Capture the cell that displays the provided text and extract its (x, y) central coordinate. 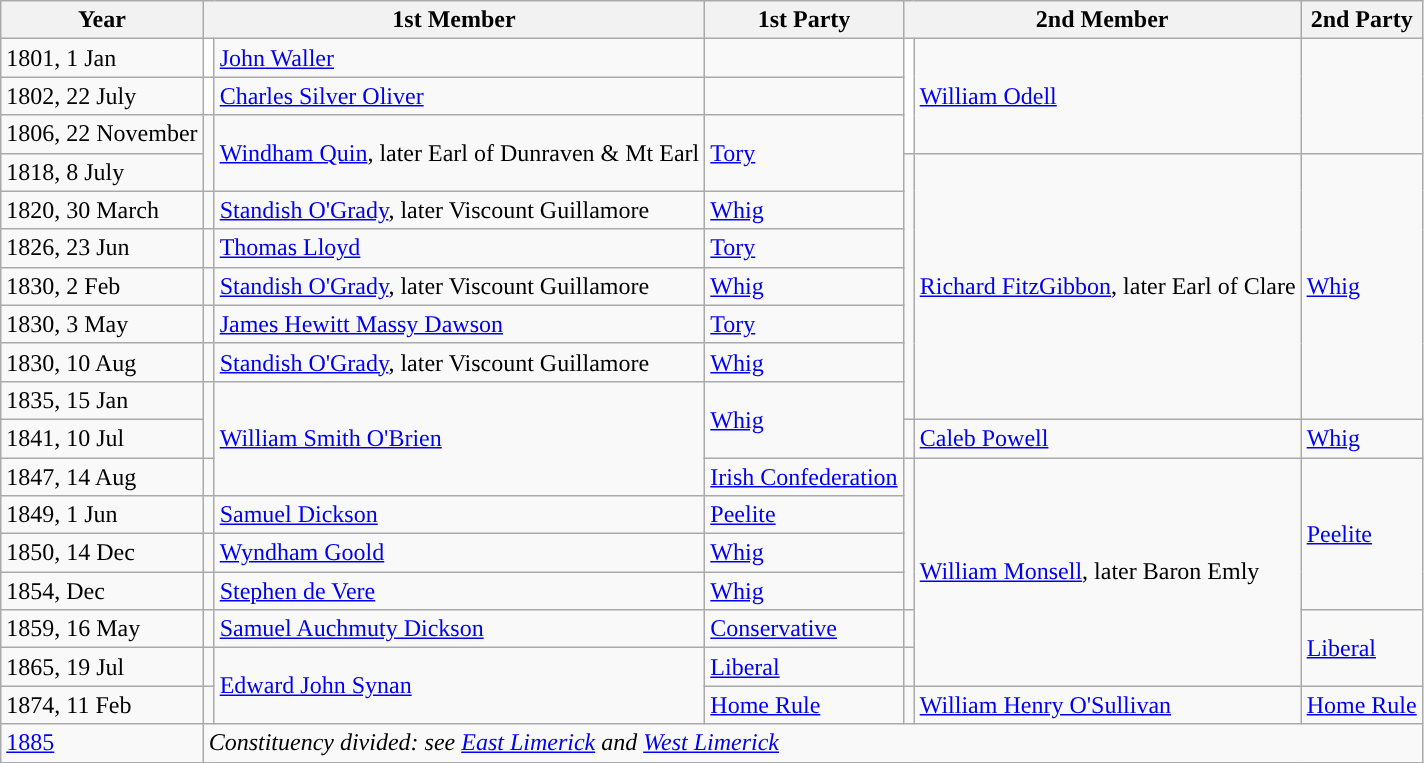
1830, 10 Aug (102, 362)
2nd Member (1102, 20)
Samuel Auchmuty Dickson (460, 629)
Conservative (804, 629)
1802, 22 July (102, 96)
1847, 14 Aug (102, 477)
1801, 1 Jan (102, 58)
1820, 30 March (102, 210)
1854, Dec (102, 591)
1850, 14 Dec (102, 553)
1874, 11 Feb (102, 705)
1806, 22 November (102, 134)
William Smith O'Brien (460, 438)
2nd Party (1362, 20)
1830, 2 Feb (102, 286)
1865, 19 Jul (102, 667)
1835, 15 Jan (102, 400)
John Waller (460, 58)
1859, 16 May (102, 629)
1st Party (804, 20)
Stephen de Vere (460, 591)
Thomas Lloyd (460, 248)
1841, 10 Jul (102, 438)
Charles Silver Oliver (460, 96)
1818, 8 July (102, 172)
Year (102, 20)
Caleb Powell (1108, 438)
James Hewitt Massy Dawson (460, 324)
Windham Quin, later Earl of Dunraven & Mt Earl (460, 153)
William Odell (1108, 96)
Constituency divided: see East Limerick and West Limerick (812, 743)
1885 (102, 743)
William Monsell, later Baron Emly (1108, 572)
1st Member (454, 20)
Wyndham Goold (460, 553)
Irish Confederation (804, 477)
1826, 23 Jun (102, 248)
Richard FitzGibbon, later Earl of Clare (1108, 286)
Samuel Dickson (460, 515)
1830, 3 May (102, 324)
William Henry O'Sullivan (1108, 705)
1849, 1 Jun (102, 515)
Edward John Synan (460, 686)
